Provide the (X, Y) coordinate of the cell's center where the given text is located.  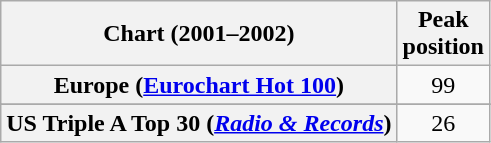
Chart (2001–2002) (199, 34)
26 (443, 123)
Europe (Eurochart Hot 100) (199, 85)
99 (443, 85)
US Triple A Top 30 (Radio & Records) (199, 123)
Peakposition (443, 34)
